For the text-containing cell, return its midpoint in [x, y] coordinate format. 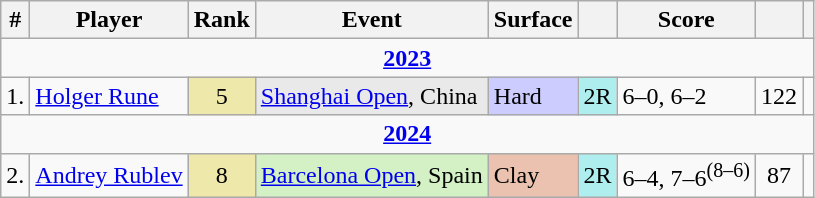
87 [778, 176]
Rank [222, 20]
5 [222, 96]
# [16, 20]
6–0, 6–2 [686, 96]
6–4, 7–6(8–6) [686, 176]
Andrey Rublev [109, 176]
Event [372, 20]
Shanghai Open, China [372, 96]
Surface [533, 20]
Barcelona Open, Spain [372, 176]
8 [222, 176]
Player [109, 20]
2024 [408, 134]
Score [686, 20]
122 [778, 96]
Hard [533, 96]
Clay [533, 176]
Holger Rune [109, 96]
2. [16, 176]
2023 [408, 58]
1. [16, 96]
